From the cell containing the given text, extract its center point as (X, Y) coordinate. 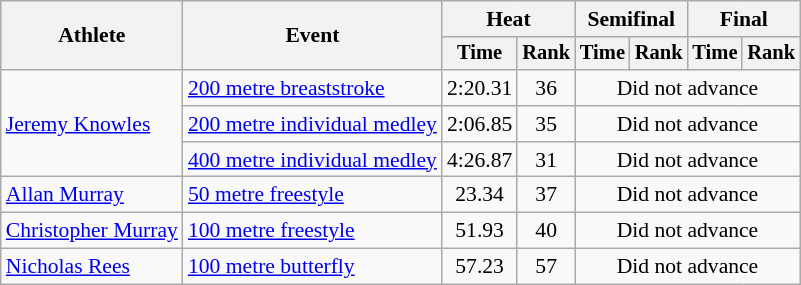
40 (546, 231)
35 (546, 124)
100 metre freestyle (312, 231)
Jeremy Knowles (92, 124)
2:06.85 (480, 124)
4:26.87 (480, 160)
2:20.31 (480, 88)
Heat (508, 19)
Semifinal (631, 19)
Athlete (92, 36)
57.23 (480, 267)
51.93 (480, 231)
57 (546, 267)
200 metre breaststroke (312, 88)
23.34 (480, 195)
36 (546, 88)
Final (743, 19)
Allan Murray (92, 195)
37 (546, 195)
100 metre butterfly (312, 267)
50 metre freestyle (312, 195)
31 (546, 160)
400 metre individual medley (312, 160)
Nicholas Rees (92, 267)
Christopher Murray (92, 231)
Event (312, 36)
200 metre individual medley (312, 124)
